Scan for the cell matching the given text and deliver its [x, y] coordinate at center. 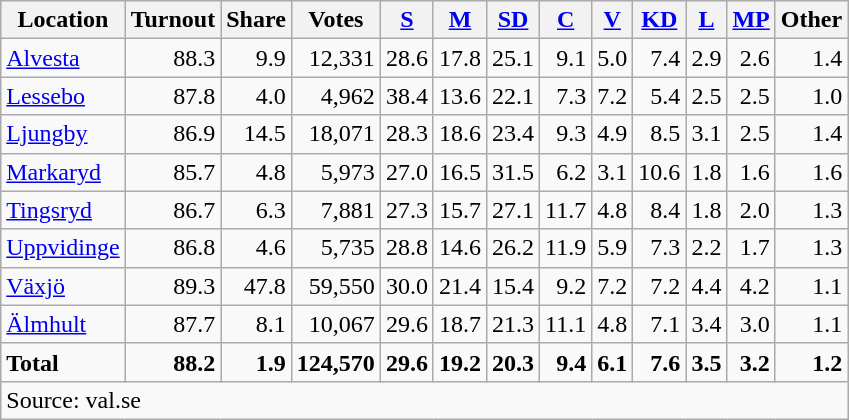
30.0 [406, 286]
L [706, 20]
20.3 [514, 362]
124,570 [336, 362]
21.3 [514, 324]
13.6 [460, 96]
10,067 [336, 324]
23.4 [514, 134]
Lessebo [63, 96]
Turnout [173, 20]
14.6 [460, 248]
31.5 [514, 172]
15.7 [460, 210]
14.5 [256, 134]
27.3 [406, 210]
MP [751, 20]
5,735 [336, 248]
3.4 [706, 324]
8.1 [256, 324]
8.5 [660, 134]
C [566, 20]
Location [63, 20]
17.8 [460, 58]
5.9 [612, 248]
18.6 [460, 134]
87.7 [173, 324]
7,881 [336, 210]
Share [256, 20]
11.9 [566, 248]
4.2 [751, 286]
2.9 [706, 58]
1.9 [256, 362]
6.1 [612, 362]
9.2 [566, 286]
21.4 [460, 286]
Markaryd [63, 172]
2.2 [706, 248]
V [612, 20]
KD [660, 20]
4,962 [336, 96]
25.1 [514, 58]
88.2 [173, 362]
38.4 [406, 96]
27.0 [406, 172]
28.3 [406, 134]
9.3 [566, 134]
16.5 [460, 172]
27.1 [514, 210]
SD [514, 20]
Uppvidinge [63, 248]
2.0 [751, 210]
86.7 [173, 210]
22.1 [514, 96]
Other [811, 20]
6.2 [566, 172]
M [460, 20]
4.6 [256, 248]
18.7 [460, 324]
4.9 [612, 134]
Tingsryd [63, 210]
9.1 [566, 58]
8.4 [660, 210]
Ljungby [63, 134]
12,331 [336, 58]
59,550 [336, 286]
Växjö [63, 286]
3.0 [751, 324]
19.2 [460, 362]
11.1 [566, 324]
4.0 [256, 96]
Total [63, 362]
Source: val.se [424, 400]
86.8 [173, 248]
2.6 [751, 58]
3.5 [706, 362]
9.9 [256, 58]
S [406, 20]
3.2 [751, 362]
5,973 [336, 172]
28.6 [406, 58]
5.0 [612, 58]
Votes [336, 20]
6.3 [256, 210]
15.4 [514, 286]
7.1 [660, 324]
18,071 [336, 134]
Älmhult [63, 324]
28.8 [406, 248]
7.4 [660, 58]
11.7 [566, 210]
5.4 [660, 96]
9.4 [566, 362]
1.0 [811, 96]
47.8 [256, 286]
7.6 [660, 362]
26.2 [514, 248]
89.3 [173, 286]
88.3 [173, 58]
4.4 [706, 286]
87.8 [173, 96]
1.7 [751, 248]
10.6 [660, 172]
85.7 [173, 172]
1.2 [811, 362]
86.9 [173, 134]
Alvesta [63, 58]
